Find where the given text appears and provide that cell's center as [x, y] coordinate. 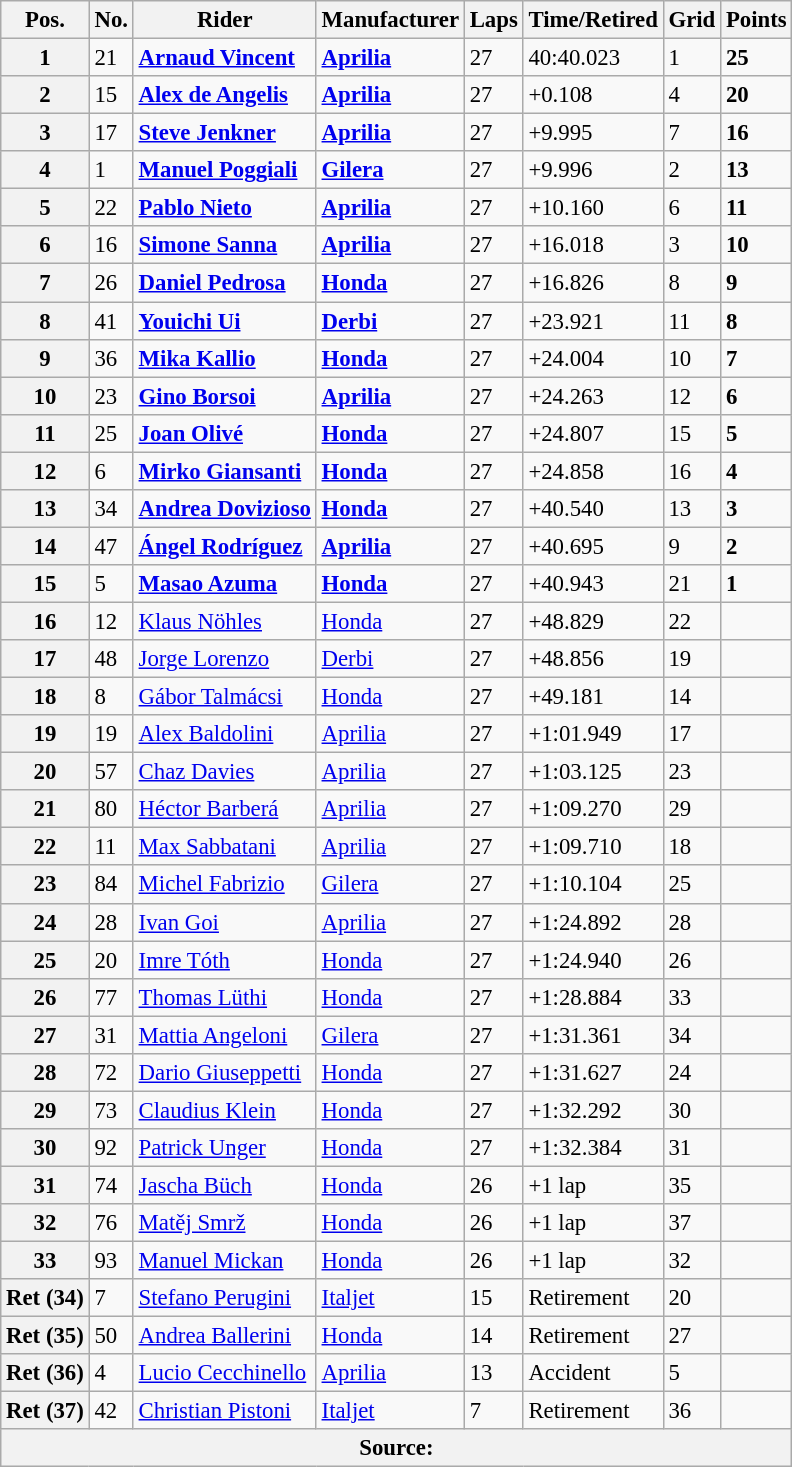
77 [111, 997]
Daniel Pedrosa [224, 283]
No. [111, 20]
+1:24.892 [593, 922]
Manuel Poggiali [224, 170]
73 [111, 1110]
41 [111, 321]
74 [111, 1185]
+16.826 [593, 283]
72 [111, 1073]
+24.004 [593, 358]
Masao Azuma [224, 584]
+1:24.940 [593, 960]
Youichi Ui [224, 321]
+23.921 [593, 321]
48 [111, 659]
Claudius Klein [224, 1110]
Stefano Perugini [224, 1298]
Ret (34) [45, 1298]
Andrea Dovizioso [224, 509]
93 [111, 1261]
Thomas Lüthi [224, 997]
+1:28.884 [593, 997]
42 [111, 1411]
Accident [593, 1373]
+48.829 [593, 621]
+0.108 [593, 95]
+40.695 [593, 546]
Jascha Büch [224, 1185]
+1:32.384 [593, 1148]
50 [111, 1336]
Mika Kallio [224, 358]
Jorge Lorenzo [224, 659]
Imre Tóth [224, 960]
Pablo Nieto [224, 208]
37 [692, 1223]
+1:09.270 [593, 809]
+49.181 [593, 697]
+1:01.949 [593, 734]
+24.263 [593, 396]
+16.018 [593, 245]
Ret (36) [45, 1373]
76 [111, 1223]
Joan Olivé [224, 433]
Matěj Smrž [224, 1223]
Klaus Nöhles [224, 621]
Rider [224, 20]
Héctor Barberá [224, 809]
Laps [494, 20]
Manuel Mickan [224, 1261]
Chaz Davies [224, 772]
Arnaud Vincent [224, 58]
+24.858 [593, 471]
Andrea Ballerini [224, 1336]
Alex de Angelis [224, 95]
+1:09.710 [593, 847]
80 [111, 809]
Ret (37) [45, 1411]
+40.540 [593, 509]
+9.995 [593, 133]
+9.996 [593, 170]
Time/Retired [593, 20]
Steve Jenkner [224, 133]
+48.856 [593, 659]
Ivan Goi [224, 922]
Gino Borsoi [224, 396]
35 [692, 1185]
Christian Pistoni [224, 1411]
Patrick Unger [224, 1148]
Gábor Talmácsi [224, 697]
Ángel Rodríguez [224, 546]
Lucio Cecchinello [224, 1373]
Manufacturer [390, 20]
Max Sabbatani [224, 847]
+40.943 [593, 584]
+24.807 [593, 433]
+1:10.104 [593, 885]
Mirko Giansanti [224, 471]
92 [111, 1148]
40:40.023 [593, 58]
Alex Baldolini [224, 734]
Michel Fabrizio [224, 885]
Points [756, 20]
Mattia Angeloni [224, 1035]
Grid [692, 20]
84 [111, 885]
+1:32.292 [593, 1110]
+1:31.361 [593, 1035]
+10.160 [593, 208]
Simone Sanna [224, 245]
47 [111, 546]
+1:03.125 [593, 772]
Dario Giuseppetti [224, 1073]
57 [111, 772]
+1:31.627 [593, 1073]
Pos. [45, 20]
Ret (35) [45, 1336]
